Scan for the cell matching the given text and deliver its [X, Y] coordinate at center. 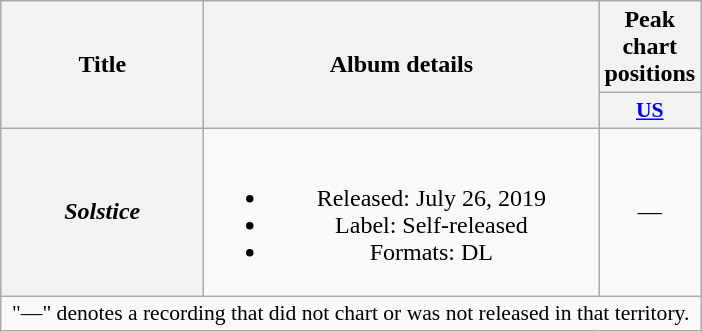
Solstice [102, 212]
Title [102, 65]
Peak chart positions [650, 47]
Album details [402, 65]
"—" denotes a recording that did not chart or was not released in that territory. [351, 314]
US [650, 111]
Released: July 26, 2019Label: Self-releasedFormats: DL [402, 212]
— [650, 212]
